Output the [x, y] coordinate of the center of the cell containing the given text.  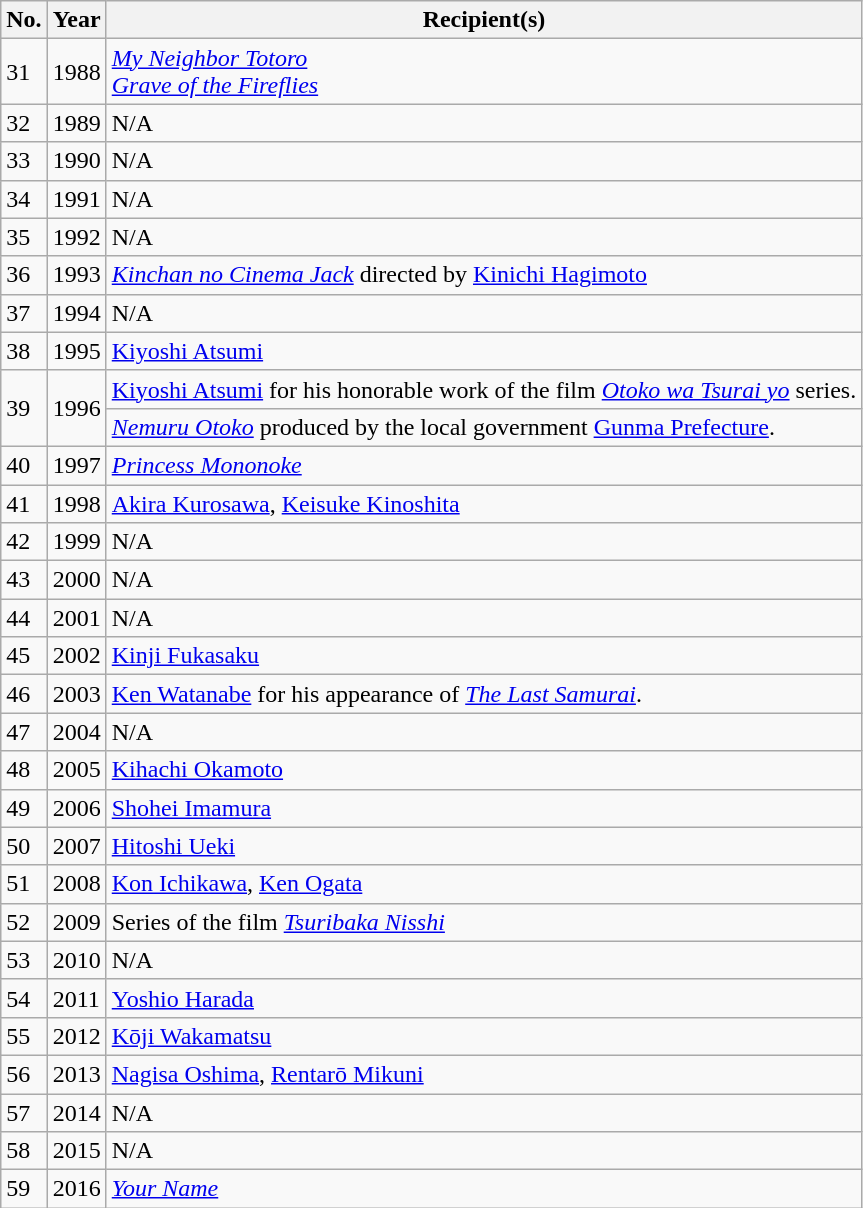
1994 [76, 313]
2011 [76, 998]
57 [24, 1113]
2003 [76, 694]
59 [24, 1189]
Yoshio Harada [484, 998]
Nemuru Otoko produced by the local government Gunma Prefecture. [484, 427]
56 [24, 1074]
2004 [76, 732]
45 [24, 656]
1999 [76, 542]
Kinji Fukasaku [484, 656]
2009 [76, 922]
54 [24, 998]
35 [24, 237]
1988 [76, 72]
48 [24, 770]
38 [24, 351]
40 [24, 465]
2005 [76, 770]
Kon Ichikawa, Ken Ogata [484, 884]
31 [24, 72]
Kōji Wakamatsu [484, 1036]
1997 [76, 465]
33 [24, 161]
1992 [76, 237]
Shohei Imamura [484, 808]
1991 [76, 199]
52 [24, 922]
2002 [76, 656]
43 [24, 580]
53 [24, 960]
Recipient(s) [484, 20]
34 [24, 199]
Princess Mononoke [484, 465]
47 [24, 732]
58 [24, 1151]
44 [24, 618]
2010 [76, 960]
1995 [76, 351]
2013 [76, 1074]
46 [24, 694]
1996 [76, 408]
Series of the film Tsuribaka Nisshi [484, 922]
1993 [76, 275]
55 [24, 1036]
2016 [76, 1189]
36 [24, 275]
1989 [76, 123]
42 [24, 542]
Nagisa Oshima, Rentarō Mikuni [484, 1074]
My Neighbor TotoroGrave of the Fireflies [484, 72]
2008 [76, 884]
Kiyoshi Atsumi [484, 351]
2014 [76, 1113]
Year [76, 20]
2007 [76, 846]
2001 [76, 618]
Your Name [484, 1189]
1990 [76, 161]
No. [24, 20]
32 [24, 123]
2006 [76, 808]
Kinchan no Cinema Jack directed by Kinichi Hagimoto [484, 275]
1998 [76, 503]
51 [24, 884]
2012 [76, 1036]
39 [24, 408]
Kiyoshi Atsumi for his honorable work of the film Otoko wa Tsurai yo series. [484, 389]
Ken Watanabe for his appearance of The Last Samurai. [484, 694]
37 [24, 313]
Hitoshi Ueki [484, 846]
Kihachi Okamoto [484, 770]
2000 [76, 580]
41 [24, 503]
50 [24, 846]
49 [24, 808]
2015 [76, 1151]
Akira Kurosawa, Keisuke Kinoshita [484, 503]
